Search for the cell housing the specified text and yield its (X, Y) center coordinate. 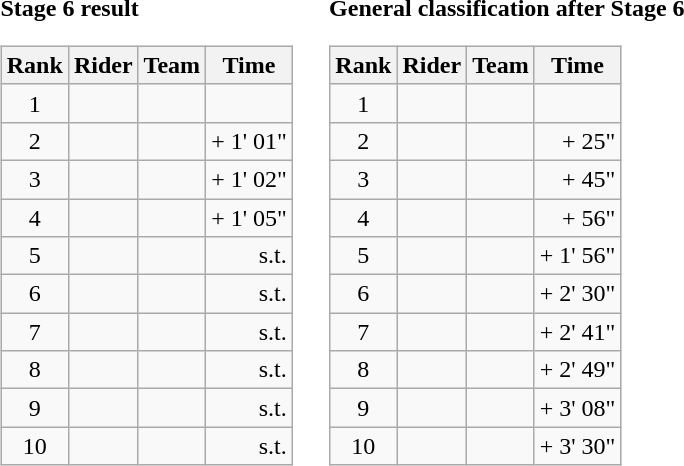
+ 1' 02" (250, 179)
+ 2' 30" (578, 294)
+ 3' 08" (578, 408)
+ 25" (578, 141)
+ 1' 56" (578, 256)
+ 56" (578, 217)
+ 45" (578, 179)
+ 1' 05" (250, 217)
+ 1' 01" (250, 141)
+ 3' 30" (578, 446)
+ 2' 41" (578, 332)
+ 2' 49" (578, 370)
